Return [X, Y] of the center of cell containing provided text 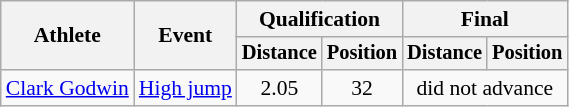
High jump [186, 88]
did not advance [484, 88]
Clark Godwin [68, 88]
Event [186, 36]
32 [362, 88]
Final [484, 19]
2.05 [280, 88]
Athlete [68, 36]
Qualification [320, 19]
